For the text-containing cell, return its midpoint in [X, Y] coordinate format. 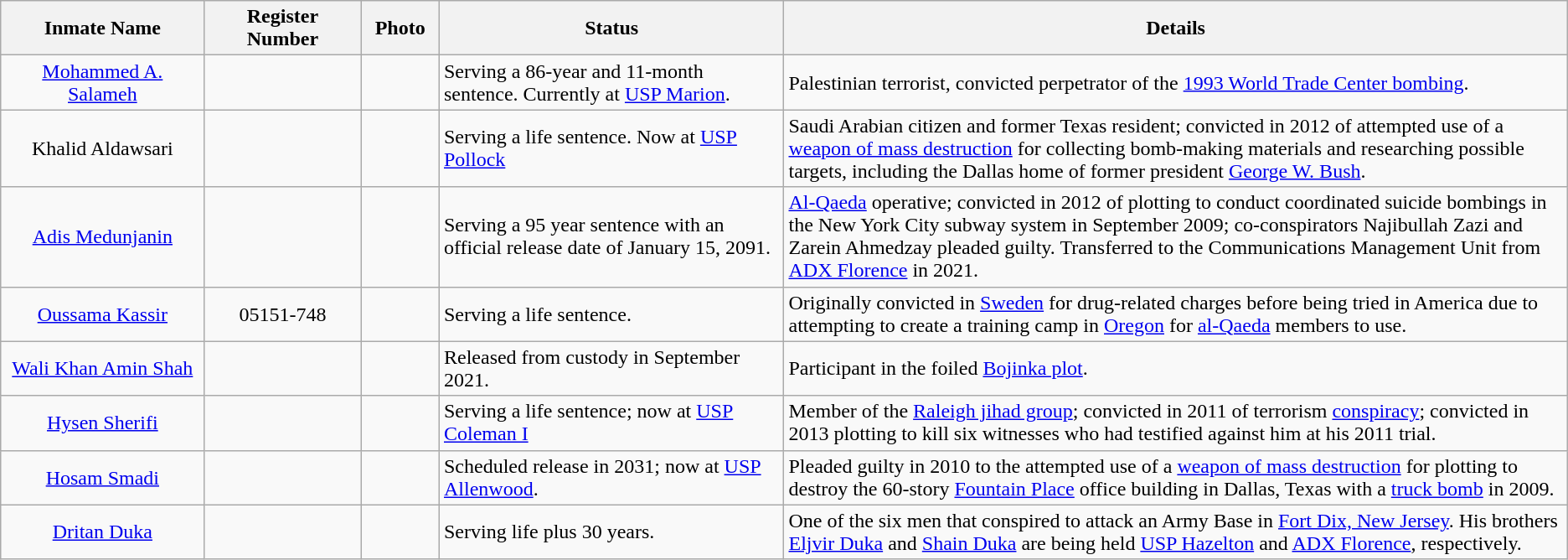
Hosam Smadi [102, 478]
Photo [400, 29]
Serving a 95 year sentence with an official release date of January 15, 2091. [611, 236]
Serving life plus 30 years. [611, 531]
Scheduled release in 2031; now at USP Allenwood. [611, 478]
Serving a life sentence; now at USP Coleman I [611, 423]
Serving a life sentence. Now at USP Pollock [611, 148]
Palestinian terrorist, convicted perpetrator of the 1993 World Trade Center bombing. [1176, 82]
Released from custody in September 2021. [611, 369]
Details [1176, 29]
Dritan Duka [102, 531]
05151-748 [283, 314]
Hysen Sherifi [102, 423]
Khalid Aldawsari [102, 148]
Serving a 86-year and 11-month sentence. Currently at USP Marion. [611, 82]
Wali Khan Amin Shah [102, 369]
Inmate Name [102, 29]
Adis Medunjanin [102, 236]
Mohammed A. Salameh [102, 82]
Serving a life sentence. [611, 314]
Participant in the foiled Bojinka plot. [1176, 369]
Register Number [283, 29]
Oussama Kassir [102, 314]
Status [611, 29]
